Provide the (x, y) coordinate of the cell's center where the given text is located.  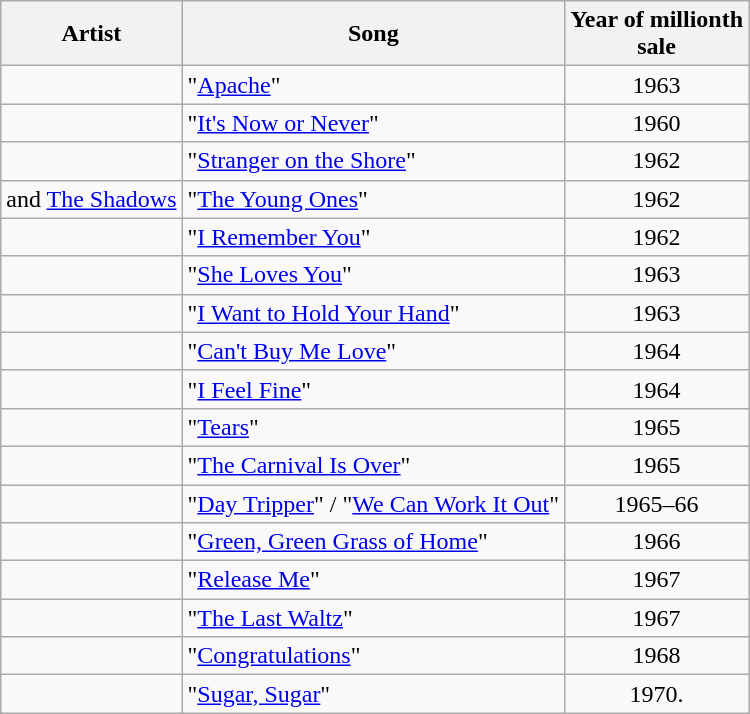
"The Last Waltz" (374, 618)
"It's Now or Never" (374, 123)
"Green, Green Grass of Home" (374, 542)
1960 (657, 123)
1970. (657, 694)
"I Want to Hold Your Hand" (374, 313)
Song (374, 34)
"Apache" (374, 85)
"Stranger on the Shore" (374, 161)
"Release Me" (374, 580)
"She Loves You" (374, 275)
"I Feel Fine" (374, 389)
"Tears" (374, 427)
and The Shadows (92, 199)
"The Young Ones" (374, 199)
"Sugar, Sugar" (374, 694)
1966 (657, 542)
Artist (92, 34)
"I Remember You" (374, 237)
1965–66 (657, 503)
Year of millionth sale (657, 34)
"The Carnival Is Over" (374, 465)
"Can't Buy Me Love" (374, 351)
1968 (657, 656)
"Day Tripper" / "We Can Work It Out" (374, 503)
"Congratulations" (374, 656)
